Pinpoint the cell where the given text exists, returning its [X, Y] midpoint coordinate. 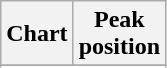
Peakposition [119, 34]
Chart [37, 34]
